From the cell containing the given text, extract its center point as (x, y) coordinate. 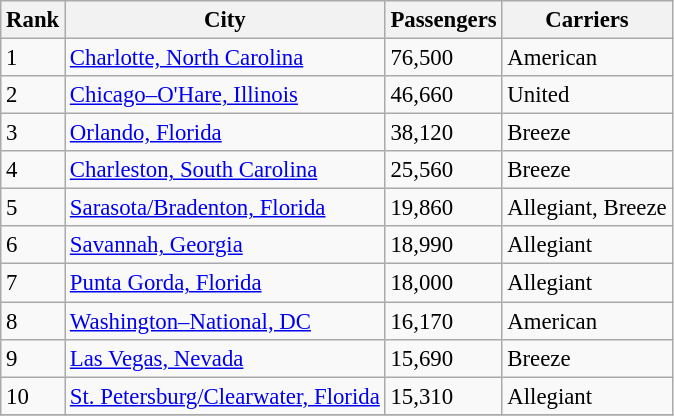
Las Vegas, Nevada (226, 358)
38,120 (444, 133)
Chicago–O'Hare, Illinois (226, 95)
5 (33, 208)
Washington–National, DC (226, 321)
Charlotte, North Carolina (226, 58)
76,500 (444, 58)
16,170 (444, 321)
15,690 (444, 358)
18,000 (444, 283)
4 (33, 170)
Charleston, South Carolina (226, 170)
15,310 (444, 396)
St. Petersburg/Clearwater, Florida (226, 396)
Punta Gorda, Florida (226, 283)
1 (33, 58)
Rank (33, 20)
Savannah, Georgia (226, 245)
10 (33, 396)
Sarasota/Bradenton, Florida (226, 208)
46,660 (444, 95)
2 (33, 95)
City (226, 20)
Passengers (444, 20)
8 (33, 321)
18,990 (444, 245)
9 (33, 358)
Allegiant, Breeze (587, 208)
Orlando, Florida (226, 133)
Carriers (587, 20)
3 (33, 133)
25,560 (444, 170)
7 (33, 283)
United (587, 95)
6 (33, 245)
19,860 (444, 208)
